Return the (X, Y) coordinate for the center point of the cell that contains the specified text.  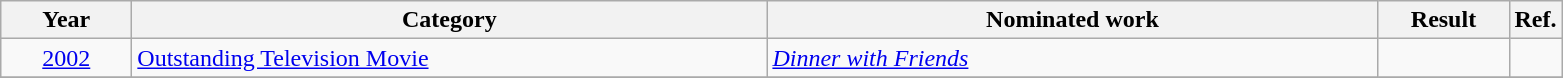
Outstanding Television Movie (450, 58)
Year (66, 20)
2002 (66, 58)
Nominated work (1072, 20)
Dinner with Friends (1072, 58)
Result (1444, 20)
Ref. (1536, 20)
Category (450, 20)
